Pinpoint the cell where the given text exists, returning its [X, Y] midpoint coordinate. 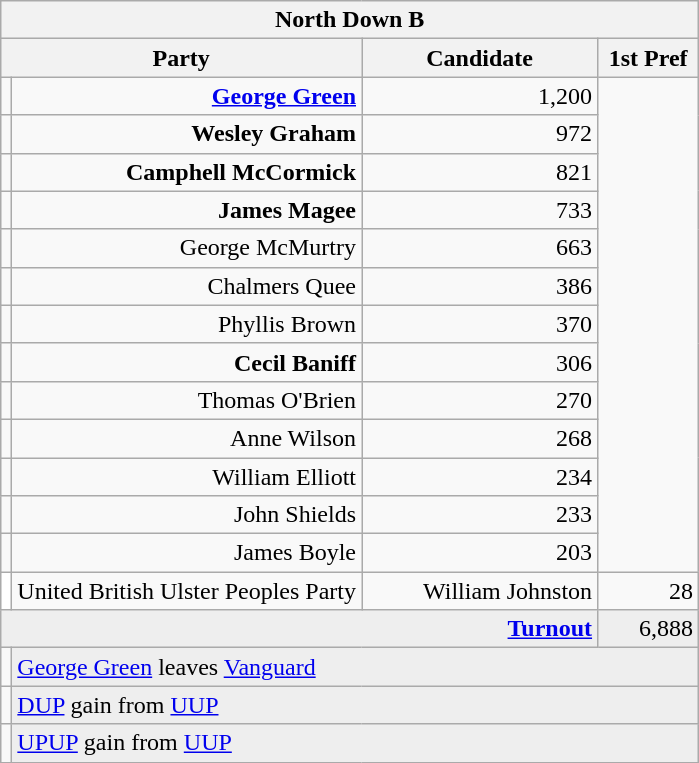
James Boyle [187, 553]
Party [182, 58]
268 [480, 438]
663 [480, 248]
Wesley Graham [187, 134]
Cecil Baniff [187, 362]
203 [480, 553]
Turnout [300, 629]
United British Ulster Peoples Party [187, 591]
370 [480, 324]
William Elliott [187, 477]
George Green leaves Vanguard [356, 667]
972 [480, 134]
Candidate [480, 58]
Anne Wilson [187, 438]
386 [480, 286]
George McMurtry [187, 248]
John Shields [187, 515]
North Down B [350, 20]
DUP gain from UUP [356, 705]
28 [648, 591]
William Johnston [480, 591]
270 [480, 400]
James Magee [187, 210]
1st Pref [648, 58]
Phyllis Brown [187, 324]
234 [480, 477]
821 [480, 172]
1,200 [480, 96]
233 [480, 515]
733 [480, 210]
Camphell McCormick [187, 172]
Chalmers Quee [187, 286]
UPUP gain from UUP [356, 743]
306 [480, 362]
6,888 [648, 629]
Thomas O'Brien [187, 400]
George Green [187, 96]
